From the cell containing the given text, extract its center point as (X, Y) coordinate. 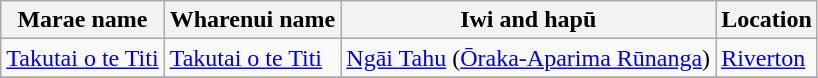
Location (767, 20)
Ngāi Tahu (Ōraka-Aparima Rūnanga) (528, 58)
Wharenui name (252, 20)
Iwi and hapū (528, 20)
Riverton (767, 58)
Marae name (82, 20)
